Detect which cell encompasses the target text, then output its (x, y) center coordinate. 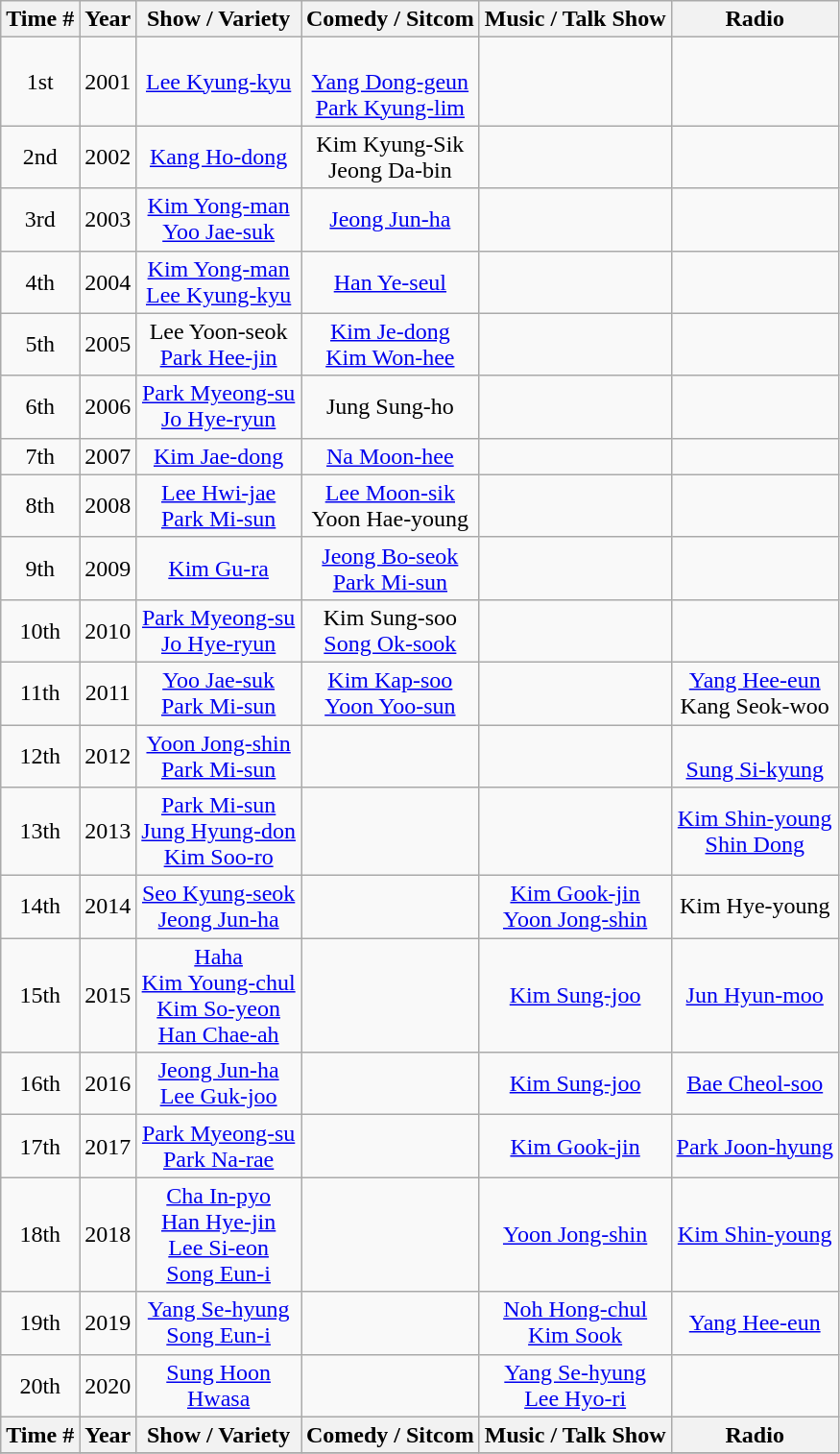
14th (40, 907)
Sung HoonHwasa (219, 1385)
15th (40, 995)
Cha In-pyoHan Hye-jinLee Si-eonSong Eun-i (219, 1235)
Jun Hyun-moo (755, 995)
2015 (108, 995)
Yang Se-hyungLee Hyo-ri (575, 1385)
6th (40, 407)
Kim Shin-young (755, 1235)
Yoon Jong-shinPark Mi-sun (219, 755)
Kim Yong-manLee Kyung-kyu (219, 282)
Kim Shin-youngShin Dong (755, 832)
1st (40, 82)
18th (40, 1235)
4th (40, 282)
Kim Yong-manYoo Jae-suk (219, 219)
Lee Hwi-jaePark Mi-sun (219, 505)
16th (40, 1083)
2011 (108, 693)
20th (40, 1385)
Yang Hee-eun (755, 1323)
Sung Si-kyung (755, 755)
Lee Kyung-kyu (219, 82)
2002 (108, 158)
17th (40, 1147)
3rd (40, 219)
Yang Se-hyungSong Eun-i (219, 1323)
11th (40, 693)
2013 (108, 832)
2010 (108, 630)
2003 (108, 219)
2009 (108, 569)
2016 (108, 1083)
Kim Gu-ra (219, 569)
2007 (108, 456)
2nd (40, 158)
Jeong Bo-seokPark Mi-sun (391, 569)
2008 (108, 505)
2006 (108, 407)
Park Mi-sunJung Hyung-donKim Soo-ro (219, 832)
Na Moon-hee (391, 456)
2019 (108, 1323)
2017 (108, 1147)
Jung Sung-ho (391, 407)
Park Joon-hyung (755, 1147)
Noh Hong-chulKim Sook (575, 1323)
Kim Kyung-SikJeong Da-bin (391, 158)
2001 (108, 82)
2005 (108, 344)
HahaKim Young-chulKim So-yeonHan Chae-ah (219, 995)
Lee Moon-sikYoon Hae-young (391, 505)
Kim Je-dongKim Won-hee (391, 344)
Kim Hye-young (755, 907)
10th (40, 630)
2014 (108, 907)
7th (40, 456)
Bae Cheol-soo (755, 1083)
2004 (108, 282)
8th (40, 505)
Yoo Jae-sukPark Mi-sun (219, 693)
Yoon Jong-shin (575, 1235)
Yang Dong-geunPark Kyung-lim (391, 82)
Yang Hee-eunKang Seok-woo (755, 693)
5th (40, 344)
Park Myeong-suPark Na-rae (219, 1147)
Lee Yoon-seokPark Hee-jin (219, 344)
12th (40, 755)
Han Ye-seul (391, 282)
19th (40, 1323)
Kim Sung-sooSong Ok-sook (391, 630)
Kim Gook-jin (575, 1147)
Kim Jae-dong (219, 456)
2012 (108, 755)
2020 (108, 1385)
Kim Kap-sooYoon Yoo-sun (391, 693)
9th (40, 569)
Seo Kyung-seokJeong Jun-ha (219, 907)
13th (40, 832)
Kang Ho-dong (219, 158)
Kim Gook-jinYoon Jong-shin (575, 907)
Jeong Jun-haLee Guk-joo (219, 1083)
2018 (108, 1235)
Jeong Jun-ha (391, 219)
